Extract the (X, Y) coordinate from the center of the cell holding the provided text.  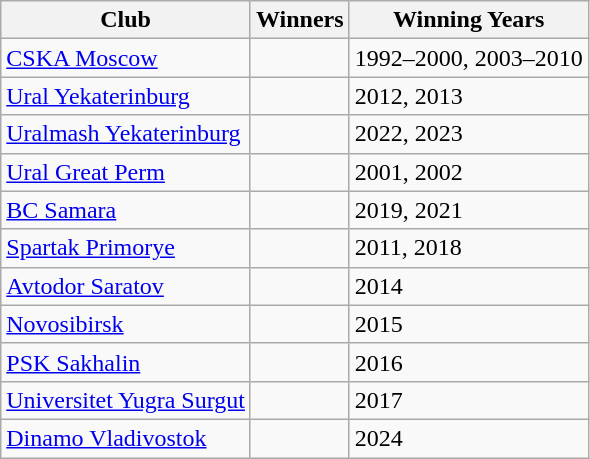
2015 (468, 324)
2017 (468, 400)
2024 (468, 438)
2001, 2002 (468, 172)
1992–2000, 2003–2010 (468, 58)
BC Samara (126, 210)
Avtodor Saratov (126, 286)
Spartak Primorye (126, 248)
Winners (300, 20)
2019, 2021 (468, 210)
Winning Years (468, 20)
2016 (468, 362)
2014 (468, 286)
Novosibirsk (126, 324)
2022, 2023 (468, 134)
CSKA Moscow (126, 58)
Club (126, 20)
2011, 2018 (468, 248)
Uralmash Yekaterinburg (126, 134)
Ural Yekaterinburg (126, 96)
2012, 2013 (468, 96)
PSK Sakhalin (126, 362)
Universitet Yugra Surgut (126, 400)
Ural Great Perm (126, 172)
Dinamo Vladivostok (126, 438)
